Return the (x, y) coordinate for the center point of the cell that contains the specified text.  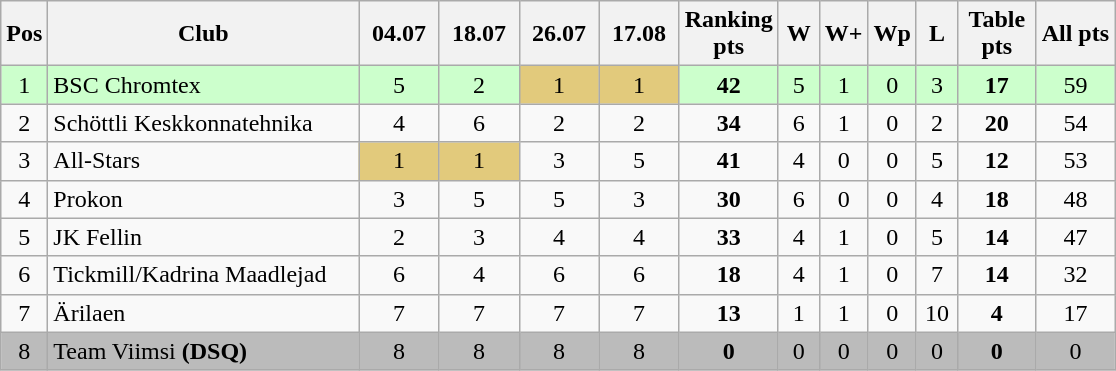
L (936, 34)
All pts (1076, 34)
41 (728, 161)
53 (1076, 161)
18.07 (479, 34)
Club (204, 34)
Prokon (204, 199)
30 (728, 199)
W (798, 34)
04.07 (399, 34)
26.07 (559, 34)
47 (1076, 237)
20 (998, 123)
10 (936, 313)
Schöttli Keskkonnatehnika (204, 123)
13 (728, 313)
Wp (892, 34)
34 (728, 123)
42 (728, 85)
54 (1076, 123)
12 (998, 161)
17.08 (639, 34)
Table pts (998, 34)
33 (728, 237)
Tickmill/Kadrina Maadlejad (204, 275)
BSC Chromtex (204, 85)
Ärilaen (204, 313)
48 (1076, 199)
32 (1076, 275)
Pos (24, 34)
59 (1076, 85)
All-Stars (204, 161)
W+ (844, 34)
JK Fellin (204, 237)
Team Viimsi (DSQ) (204, 351)
Ranking pts (728, 34)
